Capture the cell that displays the provided text and extract its [X, Y] central coordinate. 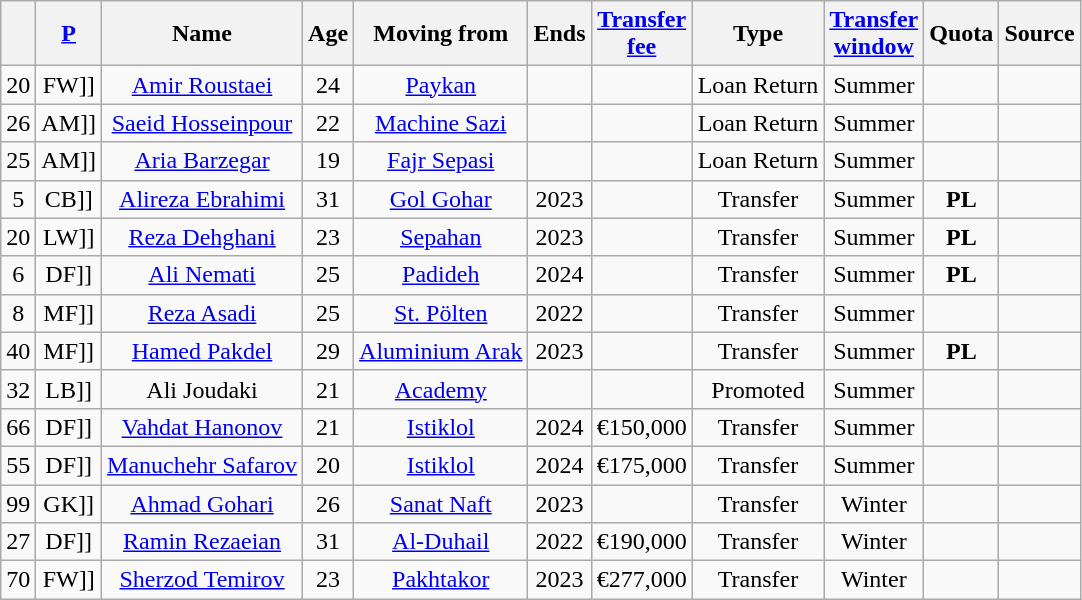
Name [202, 34]
Saeid Hosseinpour [202, 123]
19 [328, 161]
LW]] [69, 237]
Vahdat Hanonov [202, 427]
27 [18, 542]
Transferwindow [874, 34]
Machine Sazi [441, 123]
70 [18, 580]
Promoted [758, 389]
Age [328, 34]
Fajr Sepasi [441, 161]
Ahmad Gohari [202, 503]
Ali Nemati [202, 275]
Manuchehr Safarov [202, 465]
GK]] [69, 503]
€175,000 [642, 465]
Ends [560, 34]
Moving from [441, 34]
40 [18, 351]
Pakhtakor [441, 580]
Quota [962, 34]
Al-Duhail [441, 542]
5 [18, 199]
6 [18, 275]
29 [328, 351]
€150,000 [642, 427]
32 [18, 389]
CB]] [69, 199]
Type [758, 34]
St. Pölten [441, 313]
Reza Dehghani [202, 237]
8 [18, 313]
€277,000 [642, 580]
Alireza Ebrahimi [202, 199]
P [69, 34]
LB]] [69, 389]
Source [1040, 34]
Reza Asadi [202, 313]
55 [18, 465]
Sherzod Temirov [202, 580]
Padideh [441, 275]
€190,000 [642, 542]
Sepahan [441, 237]
Transferfee [642, 34]
Paykan [441, 85]
Gol Gohar [441, 199]
24 [328, 85]
Aluminium Arak [441, 351]
Hamed Pakdel [202, 351]
Ramin Rezaeian [202, 542]
Aria Barzegar [202, 161]
Academy [441, 389]
22 [328, 123]
Amir Roustaei [202, 85]
Sanat Naft [441, 503]
Ali Joudaki [202, 389]
99 [18, 503]
66 [18, 427]
